Search for the cell housing the specified text and yield its [x, y] center coordinate. 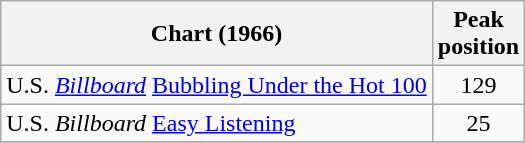
U.S. Billboard Bubbling Under the Hot 100 [217, 85]
Peakposition [478, 34]
U.S. Billboard Easy Listening [217, 123]
25 [478, 123]
Chart (1966) [217, 34]
129 [478, 85]
